Find where the given text appears and provide that cell's center as [x, y] coordinate. 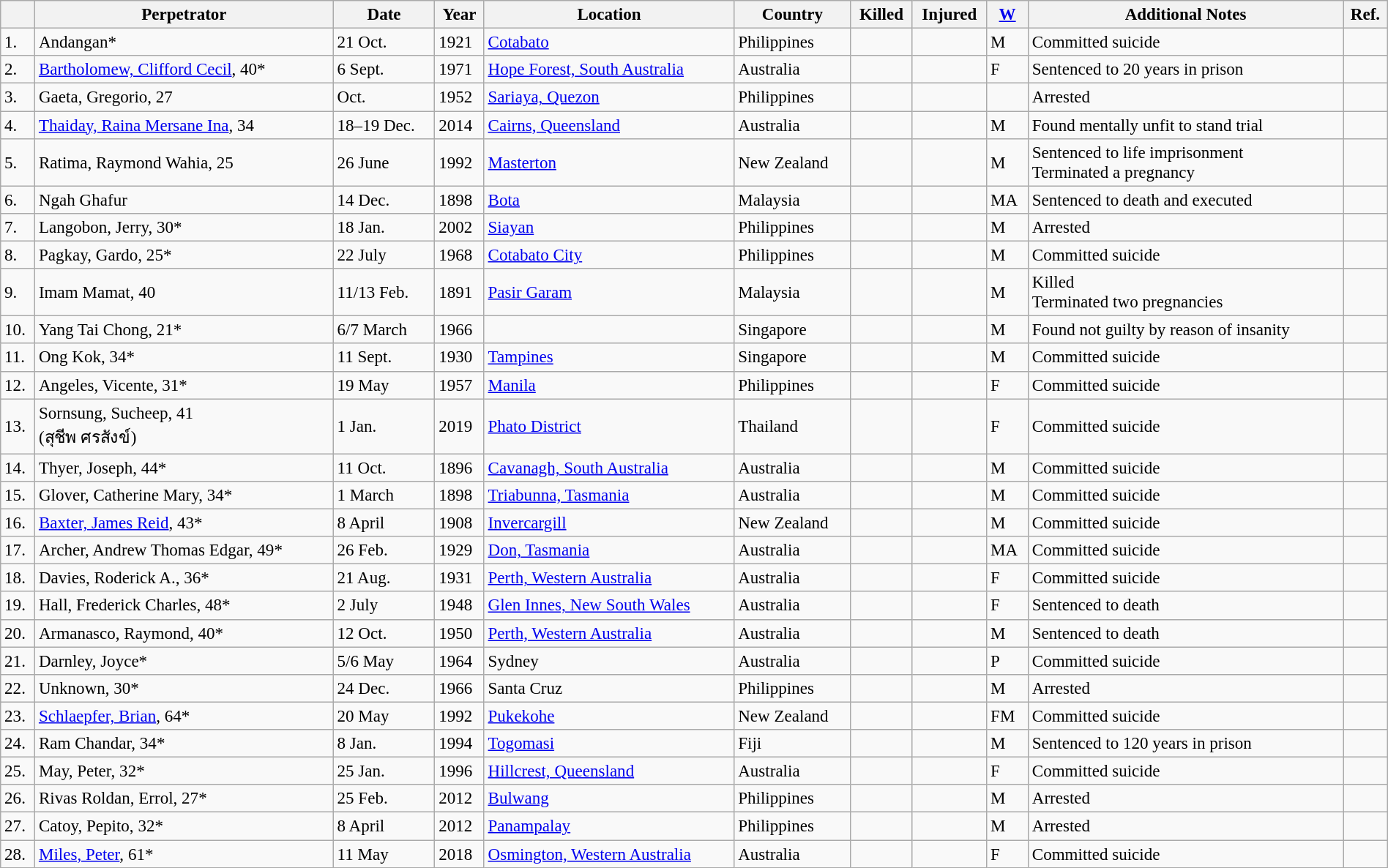
26 Feb. [384, 550]
18 Jan. [384, 228]
1971 [460, 70]
Rivas Roldan, Errol, 27* [184, 798]
1921 [460, 42]
Don, Tasmania [609, 550]
Angeles, Vicente, 31* [184, 385]
Panampalay [609, 826]
Osmington, Western Australia [609, 854]
Sydney [609, 661]
1950 [460, 633]
1957 [460, 385]
26. [18, 798]
Country [792, 15]
Perpetrator [184, 15]
Bulwang [609, 798]
17. [18, 550]
Location [609, 15]
Langobon, Jerry, 30* [184, 228]
Glen Innes, New South Wales [609, 606]
1908 [460, 523]
14 Dec. [384, 200]
11 May [384, 854]
Masterton [609, 162]
Togomasi [609, 744]
20 May [384, 716]
Schlaepfer, Brian, 64* [184, 716]
5. [18, 162]
1952 [460, 97]
Cairns, Queensland [609, 125]
Sentenced to 120 years in prison [1185, 744]
9. [18, 293]
28. [18, 854]
Pasir Garam [609, 293]
2002 [460, 228]
6/7 March [384, 330]
Sariaya, Quezon [609, 97]
1 March [384, 495]
Additional Notes [1185, 15]
Davies, Roderick A., 36* [184, 578]
Ratima, Raymond Wahia, 25 [184, 162]
Thyer, Joseph, 44* [184, 468]
FM [1007, 716]
2. [18, 70]
Unknown, 30* [184, 689]
Darnley, Joyce* [184, 661]
Cotabato City [609, 255]
20. [18, 633]
19 May [384, 385]
8 Jan. [384, 744]
11/13 Feb. [384, 293]
1930 [460, 358]
14. [18, 468]
KilledTerminated two pregnancies [1185, 293]
22 July [384, 255]
Triabunna, Tasmania [609, 495]
Found mentally unfit to stand trial [1185, 125]
Manila [609, 385]
10. [18, 330]
26 June [384, 162]
Sentenced to 20 years in prison [1185, 70]
3. [18, 97]
Fiji [792, 744]
1896 [460, 468]
Hope Forest, South Australia [609, 70]
12 Oct. [384, 633]
6. [18, 200]
2019 [460, 426]
Tampines [609, 358]
21 Aug. [384, 578]
Sentenced to death and executed [1185, 200]
1 Jan. [384, 426]
16. [18, 523]
12. [18, 385]
1. [18, 42]
Ong Kok, 34* [184, 358]
Pukekohe [609, 716]
Cavanagh, South Australia [609, 468]
21. [18, 661]
11 Oct. [384, 468]
Injured [949, 15]
1994 [460, 744]
24. [18, 744]
Killed [881, 15]
Oct. [384, 97]
Hillcrest, Queensland [609, 771]
Armanasco, Raymond, 40* [184, 633]
Ram Chandar, 34* [184, 744]
2 July [384, 606]
6 Sept. [384, 70]
11. [18, 358]
Pagkay, Gardo, 25* [184, 255]
Date [384, 15]
25. [18, 771]
Thailand [792, 426]
19. [18, 606]
Sornsung, Sucheep, 41 (สุชีพ ศรสังข์) [184, 426]
18–19 Dec. [384, 125]
Ref. [1366, 15]
Gaeta, Gregorio, 27 [184, 97]
Hall, Frederick Charles, 48* [184, 606]
4. [18, 125]
Ngah Ghafur [184, 200]
22. [18, 689]
Catoy, Pepito, 32* [184, 826]
1968 [460, 255]
Phato District [609, 426]
1891 [460, 293]
Cotabato [609, 42]
1929 [460, 550]
Miles, Peter, 61* [184, 854]
25 Jan. [384, 771]
1964 [460, 661]
Yang Tai Chong, 21* [184, 330]
25 Feb. [384, 798]
21 Oct. [384, 42]
13. [18, 426]
Bota [609, 200]
Bartholomew, Clifford Cecil, 40* [184, 70]
1996 [460, 771]
11 Sept. [384, 358]
8. [18, 255]
1948 [460, 606]
Thaiday, Raina Mersane Ina, 34 [184, 125]
Archer, Andrew Thomas Edgar, 49* [184, 550]
Imam Mamat, 40 [184, 293]
1931 [460, 578]
W [1007, 15]
18. [18, 578]
Sentenced to life imprisonmentTerminated a pregnancy [1185, 162]
Invercargill [609, 523]
2014 [460, 125]
27. [18, 826]
May, Peter, 32* [184, 771]
23. [18, 716]
15. [18, 495]
24 Dec. [384, 689]
Found not guilty by reason of insanity [1185, 330]
Year [460, 15]
Glover, Catherine Mary, 34* [184, 495]
5/6 May [384, 661]
Santa Cruz [609, 689]
2018 [460, 854]
Baxter, James Reid, 43* [184, 523]
7. [18, 228]
P [1007, 661]
Siayan [609, 228]
Andangan* [184, 42]
